For the text-containing cell, return its midpoint in [X, Y] coordinate format. 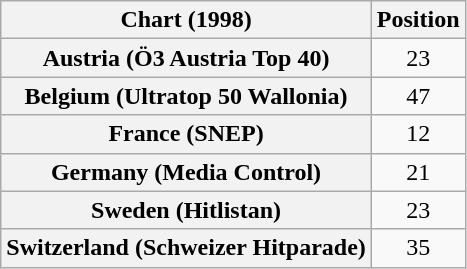
Austria (Ö3 Austria Top 40) [186, 58]
35 [418, 248]
Sweden (Hitlistan) [186, 210]
47 [418, 96]
Position [418, 20]
France (SNEP) [186, 134]
12 [418, 134]
Germany (Media Control) [186, 172]
Switzerland (Schweizer Hitparade) [186, 248]
Chart (1998) [186, 20]
21 [418, 172]
Belgium (Ultratop 50 Wallonia) [186, 96]
